Output the (X, Y) coordinate of the center of the cell containing the given text.  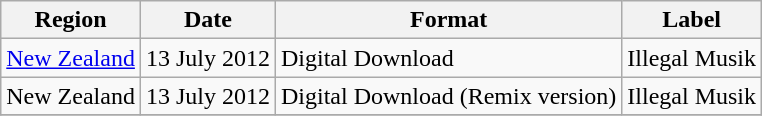
Digital Download (448, 58)
Region (71, 20)
Label (692, 20)
Date (208, 20)
Format (448, 20)
Digital Download (Remix version) (448, 96)
